Identify which cell holds the provided text, then report its [X, Y] central coordinate. 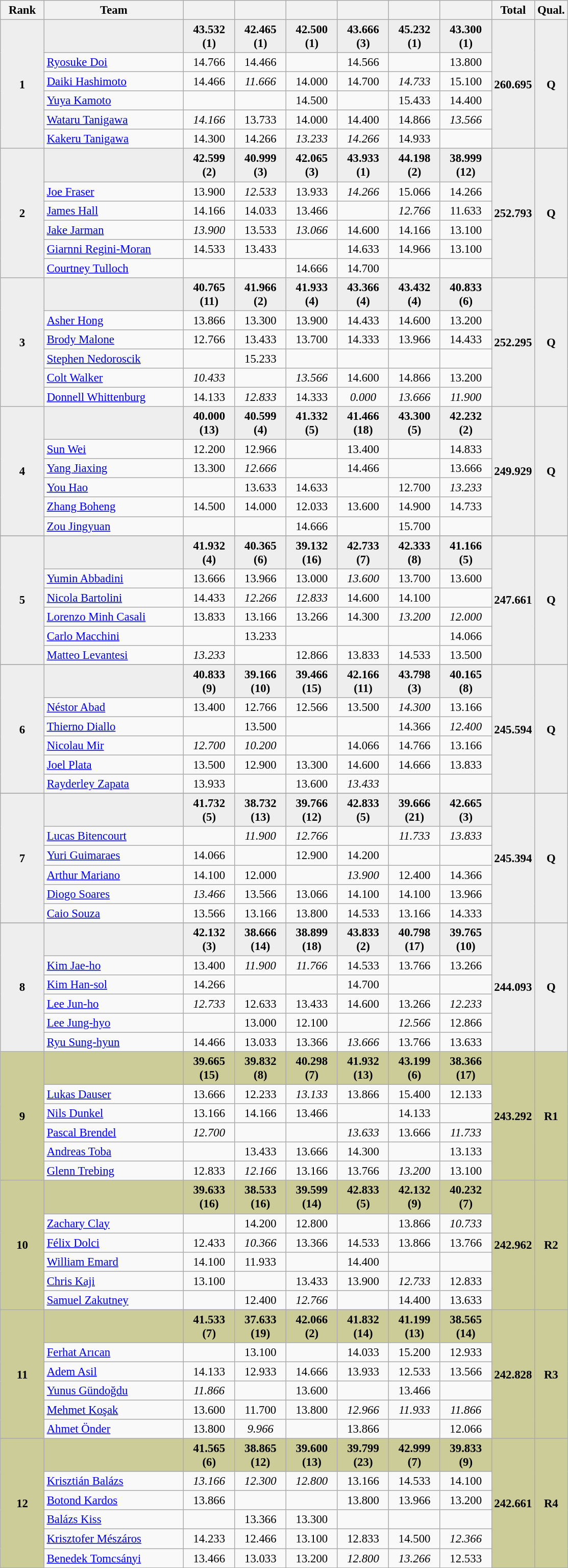
R3 [551, 1374]
William Emard [113, 1262]
Ryosuke Doi [113, 62]
Nils Dunkel [113, 1113]
15.200 [414, 1352]
Glenn Trebing [113, 1171]
42.065 (3) [312, 165]
12.100 [312, 1023]
Kim Jae-ho [113, 965]
Krisztofer Mészáros [113, 1539]
Botond Kardos [113, 1501]
3 [22, 342]
Nicolau Mir [113, 746]
Thierno Diallo [113, 727]
10.366 [260, 1243]
14.566 [363, 62]
Samuel Zakutney [113, 1300]
Zhang Boheng [113, 507]
Yumin Abbadini [113, 578]
39.799 (23) [363, 1456]
15.433 [414, 101]
You Hao [113, 488]
10 [22, 1245]
Lee Jun-ho [113, 1004]
44.198 (2) [414, 165]
Andreas Toba [113, 1152]
Matteo Levantesi [113, 655]
Diogo Soares [113, 894]
39.600 (13) [312, 1456]
15.700 [414, 526]
12.633 [260, 1004]
Wataru Tanigawa [113, 120]
Yunus Gündoğdu [113, 1391]
Team [113, 10]
43.366 (4) [363, 294]
14.233 [209, 1539]
39.833 (9) [465, 1456]
8 [22, 987]
Caio Souza [113, 913]
Kakeru Tanigawa [113, 139]
Mehmet Koşak [113, 1410]
42.132 (3) [209, 939]
38.565 (14) [465, 1326]
10.433 [209, 378]
Rank [22, 10]
43.532 (1) [209, 37]
R2 [551, 1245]
Joel Plata [113, 765]
43.666 (3) [363, 37]
14.966 [414, 249]
39.832 (8) [260, 1068]
5 [22, 601]
Giarnni Regini-Moran [113, 249]
Ahmet Önder [113, 1429]
42.599 (2) [209, 165]
41.732 (5) [209, 810]
249.929 [513, 471]
43.933 (1) [363, 165]
252.793 [513, 213]
41.533 (7) [209, 1326]
R4 [551, 1504]
41.932 (13) [363, 1068]
15.100 [465, 82]
11.666 [260, 82]
41.565 (6) [209, 1456]
40.999 (3) [260, 165]
42.166 (11) [363, 681]
12.166 [260, 1171]
Benedek Tomcsányi [113, 1558]
43.798 (3) [414, 681]
Carlo Macchini [113, 636]
39.766 (12) [312, 810]
40.000 (13) [209, 423]
260.695 [513, 85]
9 [22, 1116]
Adem Asil [113, 1371]
1 [22, 85]
43.199 (6) [414, 1068]
Lorenzo Minh Casali [113, 617]
Jake Jarman [113, 230]
Chris Kaji [113, 1281]
12.666 [260, 468]
40.365 (6) [260, 553]
Stephen Nedoroscik [113, 359]
40.833 (9) [209, 681]
Arthur Mariano [113, 875]
Colt Walker [113, 378]
39.665 (15) [209, 1068]
Zachary Clay [113, 1223]
13.733 [260, 120]
244.093 [513, 987]
Krisztián Balázs [113, 1481]
38.666 (14) [260, 939]
40.833 (6) [465, 294]
245.394 [513, 858]
40.298 (7) [312, 1068]
Kim Han-sol [113, 985]
15.066 [414, 192]
242.828 [513, 1374]
12.466 [260, 1539]
12.200 [209, 449]
38.999 (12) [465, 165]
39.166 (10) [260, 681]
42.465 (1) [260, 37]
James Hall [113, 210]
40.798 (17) [414, 939]
2 [22, 213]
41.166 (5) [465, 553]
11.766 [312, 965]
42.232 (2) [465, 423]
39.599 (14) [312, 1197]
9.966 [260, 1429]
42.066 (2) [312, 1326]
0.000 [363, 397]
43.432 (4) [414, 294]
Ferhat Arıcan [113, 1352]
Lucas Bitencourt [113, 836]
41.966 (2) [260, 294]
14.833 [465, 449]
Lee Jung-hyo [113, 1023]
Néstor Abad [113, 707]
12.066 [465, 1429]
Nicola Bartolini [113, 598]
Yuya Kamoto [113, 101]
Asher Hong [113, 320]
Brody Malone [113, 340]
15.233 [260, 359]
42.999 (7) [414, 1456]
6 [22, 729]
12.300 [260, 1481]
43.300 (1) [465, 37]
12.433 [209, 1243]
39.132 (16) [312, 553]
Courtney Tulloch [113, 268]
Lukas Dauser [113, 1095]
43.300 (5) [414, 423]
39.666 (21) [414, 810]
Félix Dolci [113, 1243]
42.500 (1) [312, 37]
41.466 (18) [363, 423]
39.765 (10) [465, 939]
45.232 (1) [414, 37]
10.200 [260, 746]
38.899 (18) [312, 939]
Yuri Guimaraes [113, 856]
42.132 (9) [414, 1197]
15.400 [414, 1095]
11.700 [260, 1410]
39.466 (15) [312, 681]
Joe Fraser [113, 192]
12.133 [465, 1095]
12 [22, 1504]
40.599 (4) [260, 423]
Sun Wei [113, 449]
252.295 [513, 342]
242.962 [513, 1245]
38.533 (16) [260, 1197]
38.732 (13) [260, 810]
40.232 (7) [465, 1197]
243.292 [513, 1116]
41.832 (14) [363, 1326]
41.932 (4) [209, 553]
13.533 [260, 230]
245.594 [513, 729]
Yang Jiaxing [113, 468]
Zou Jingyuan [113, 526]
42.665 (3) [465, 810]
37.633 (19) [260, 1326]
Donnell Whittenburg [113, 397]
40.765 (11) [209, 294]
Qual. [551, 10]
4 [22, 471]
41.933 (4) [312, 294]
242.661 [513, 1504]
Rayderley Zapata [113, 784]
12.266 [260, 598]
40.165 (8) [465, 681]
Daiki Hashimoto [113, 82]
Ryu Sung-hyun [113, 1042]
Balázs Kiss [113, 1519]
7 [22, 858]
43.833 (2) [363, 939]
39.633 (16) [209, 1197]
11.633 [465, 210]
12.366 [465, 1539]
12.033 [312, 507]
14.933 [414, 139]
11 [22, 1374]
R1 [551, 1116]
42.333 (8) [414, 553]
41.332 (5) [312, 423]
247.661 [513, 601]
42.733 (7) [363, 553]
41.199 (13) [414, 1326]
38.366 (17) [465, 1068]
Total [513, 10]
Pascal Brendel [113, 1133]
14.900 [414, 507]
38.865 (12) [260, 1456]
10.733 [465, 1223]
